Provide the [x, y] coordinate of the cell's center where the given text is located.  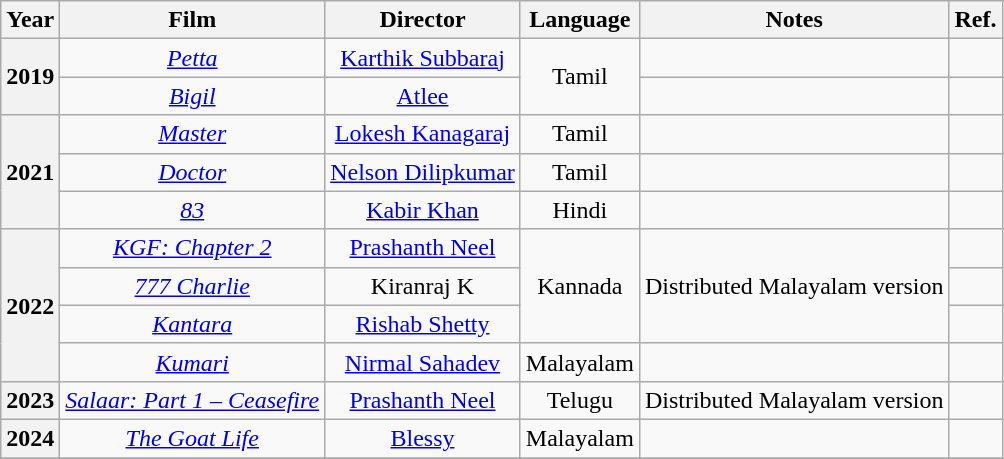
2021 [30, 172]
Notes [794, 20]
Film [192, 20]
Doctor [192, 172]
Kantara [192, 324]
2022 [30, 305]
Telugu [580, 400]
Rishab Shetty [423, 324]
Kumari [192, 362]
Kannada [580, 286]
2019 [30, 77]
Director [423, 20]
Year [30, 20]
83 [192, 210]
Kiranraj K [423, 286]
Bigil [192, 96]
KGF: Chapter 2 [192, 248]
777 Charlie [192, 286]
Language [580, 20]
Lokesh Kanagaraj [423, 134]
Nelson Dilipkumar [423, 172]
Blessy [423, 438]
Hindi [580, 210]
2023 [30, 400]
Nirmal Sahadev [423, 362]
Atlee [423, 96]
Petta [192, 58]
Salaar: Part 1 – Ceasefire [192, 400]
Ref. [976, 20]
Kabir Khan [423, 210]
The Goat Life [192, 438]
2024 [30, 438]
Karthik Subbaraj [423, 58]
Master [192, 134]
